Find where the given text appears and provide that cell's center as (x, y) coordinate. 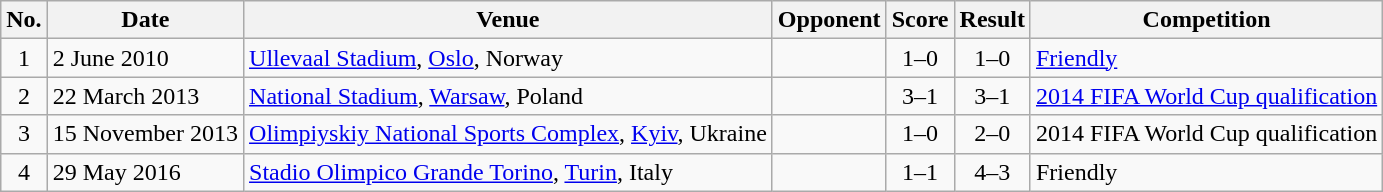
4–3 (992, 172)
Score (920, 20)
Olimpiyskiy National Sports Complex, Kyiv, Ukraine (508, 134)
Venue (508, 20)
1–1 (920, 172)
1 (24, 58)
Opponent (829, 20)
National Stadium, Warsaw, Poland (508, 96)
Stadio Olimpico Grande Torino, Turin, Italy (508, 172)
Date (145, 20)
Ullevaal Stadium, Oslo, Norway (508, 58)
4 (24, 172)
15 November 2013 (145, 134)
2–0 (992, 134)
29 May 2016 (145, 172)
22 March 2013 (145, 96)
Result (992, 20)
No. (24, 20)
2 June 2010 (145, 58)
3 (24, 134)
Competition (1206, 20)
2 (24, 96)
